Provide the (X, Y) coordinate of the cell's center where the given text is located.  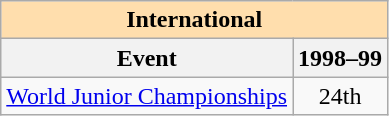
World Junior Championships (147, 96)
1998–99 (340, 58)
International (194, 20)
Event (147, 58)
24th (340, 96)
